Scan for the cell matching the given text and deliver its [x, y] coordinate at center. 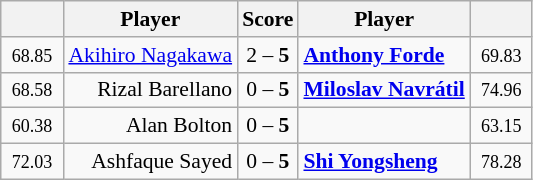
60.38 [32, 126]
68.58 [32, 90]
Miloslav Navrátil [384, 90]
Rizal Barellano [150, 90]
68.85 [32, 55]
74.96 [502, 90]
Akihiro Nagakawa [150, 55]
Ashfaque Sayed [150, 162]
63.15 [502, 126]
72.03 [32, 162]
Shi Yongsheng [384, 162]
Score [268, 19]
2 – 5 [268, 55]
78.28 [502, 162]
69.83 [502, 55]
Anthony Forde [384, 55]
Alan Bolton [150, 126]
